Return the [x, y] coordinate for the center point of the cell that contains the specified text.  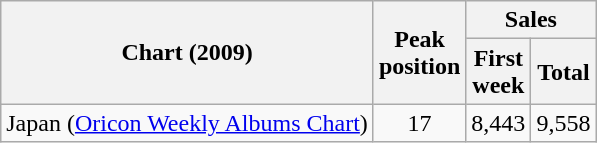
Sales [531, 20]
17 [419, 123]
Japan (Oricon Weekly Albums Chart) [188, 123]
Peakposition [419, 52]
Firstweek [498, 72]
9,558 [564, 123]
Chart (2009) [188, 52]
8,443 [498, 123]
Total [564, 72]
